Scan for the cell matching the given text and deliver its (X, Y) coordinate at center. 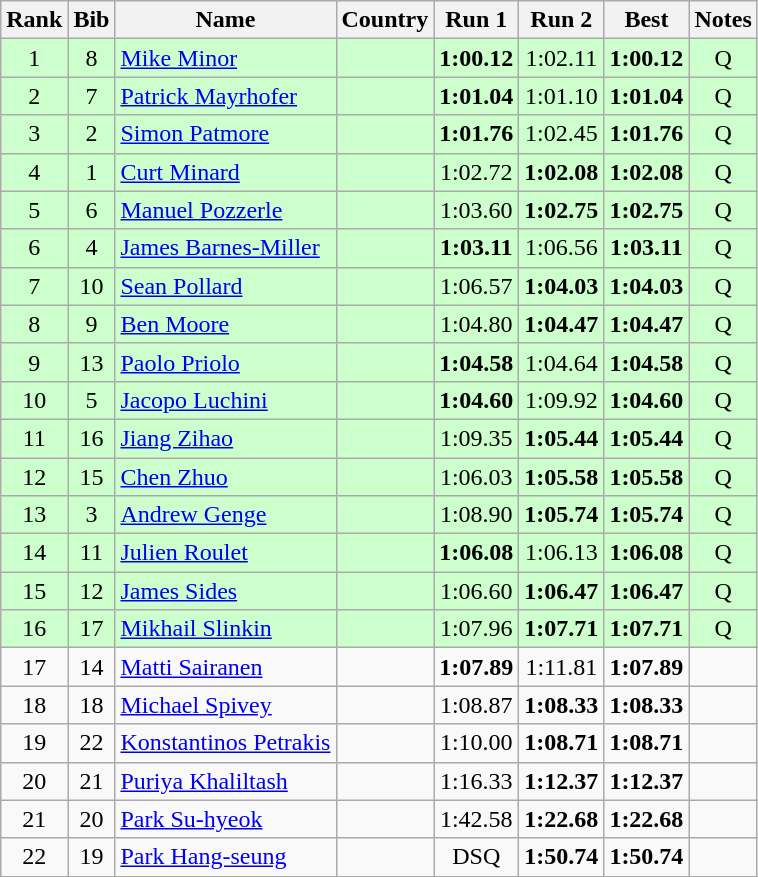
1:06.56 (562, 248)
Simon Patmore (226, 134)
Best (646, 20)
Paolo Priolo (226, 362)
1:04.64 (562, 362)
1:06.60 (476, 591)
Konstantinos Petrakis (226, 743)
Sean Pollard (226, 286)
1:42.58 (476, 819)
Julien Roulet (226, 553)
Chen Zhuo (226, 477)
Mike Minor (226, 58)
1:06.57 (476, 286)
Andrew Genge (226, 515)
Jiang Zihao (226, 438)
Park Su-hyeok (226, 819)
1:02.11 (562, 58)
James Barnes-Miller (226, 248)
Mikhail Slinkin (226, 629)
Michael Spivey (226, 705)
Bib (92, 20)
1:11.81 (562, 667)
1:08.87 (476, 705)
1:02.72 (476, 172)
1:04.80 (476, 324)
Matti Sairanen (226, 667)
1:06.03 (476, 477)
Country (385, 20)
Run 1 (476, 20)
Park Hang-seung (226, 857)
1:07.96 (476, 629)
James Sides (226, 591)
1:10.00 (476, 743)
Patrick Mayrhofer (226, 96)
1:02.45 (562, 134)
Puriya Khaliltash (226, 781)
1:03.60 (476, 210)
Run 2 (562, 20)
Jacopo Luchini (226, 400)
Ben Moore (226, 324)
1:01.10 (562, 96)
Rank (34, 20)
1:06.13 (562, 553)
Manuel Pozzerle (226, 210)
Notes (723, 20)
1:09.35 (476, 438)
1:08.90 (476, 515)
DSQ (476, 857)
1:09.92 (562, 400)
Curt Minard (226, 172)
Name (226, 20)
1:16.33 (476, 781)
